Scan for the cell matching the given text and deliver its [x, y] coordinate at center. 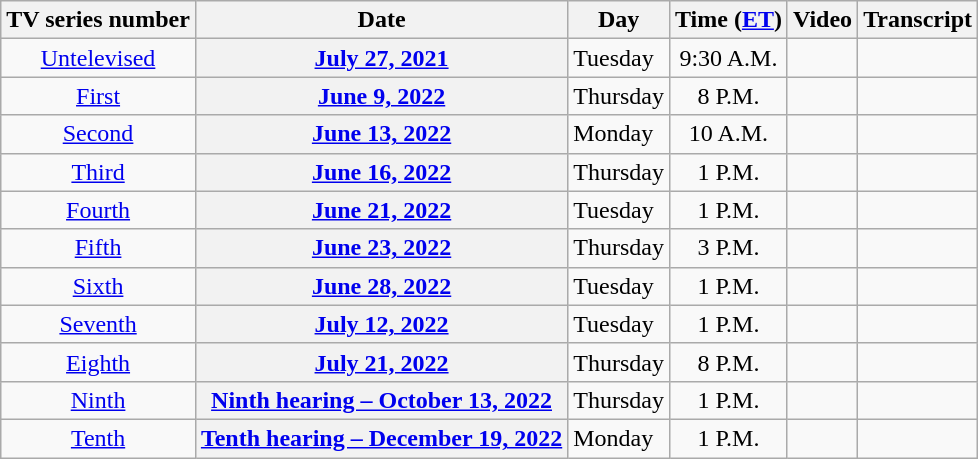
9:30 A.M. [728, 58]
Transcript [918, 20]
June 9, 2022 [381, 96]
Untelevised [98, 58]
Seventh [98, 324]
Video [822, 20]
July 21, 2022 [381, 362]
3 P.M. [728, 248]
Tenth [98, 438]
Eighth [98, 362]
Date [381, 20]
Sixth [98, 286]
June 13, 2022 [381, 134]
Ninth hearing – October 13, 2022 [381, 400]
Third [98, 172]
June 16, 2022 [381, 172]
June 21, 2022 [381, 210]
Time (ET) [728, 20]
Fourth [98, 210]
Second [98, 134]
Tenth hearing – December 19, 2022 [381, 438]
Day [619, 20]
Ninth [98, 400]
First [98, 96]
Fifth [98, 248]
June 28, 2022 [381, 286]
June 23, 2022 [381, 248]
July 27, 2021 [381, 58]
July 12, 2022 [381, 324]
TV series number [98, 20]
10 A.M. [728, 134]
